From the cell containing the given text, extract its center point as [X, Y] coordinate. 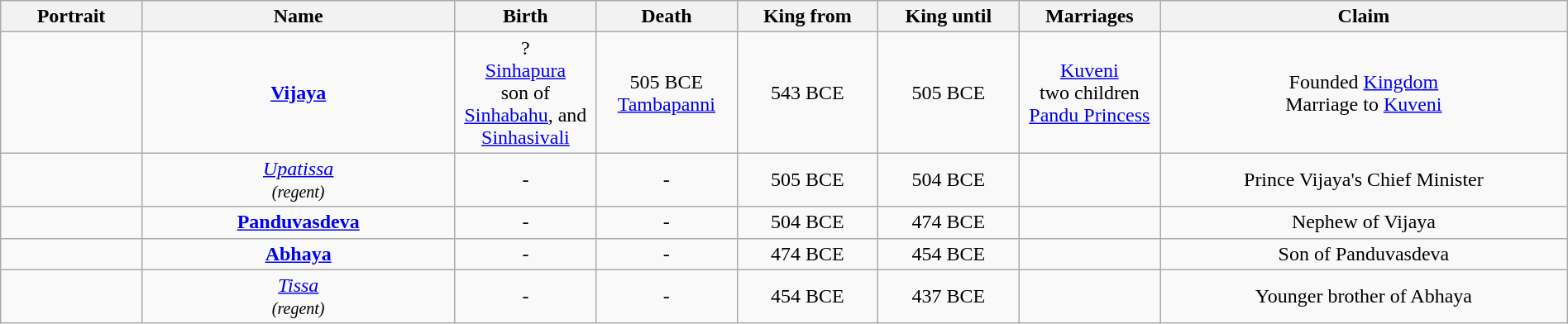
Death [667, 17]
Upatissa(regent) [298, 180]
505 BCETambapanni [667, 93]
Marriages [1089, 17]
Birth [525, 17]
437 BCE [949, 296]
Claim [1365, 17]
Tissa(regent) [298, 296]
Younger brother of Abhaya [1365, 296]
Abhaya [298, 254]
?Sinhapurason of Sinhabahu, and Sinhasivali [525, 93]
Founded KingdomMarriage to Kuveni [1365, 93]
Name [298, 17]
Vijaya [298, 93]
Kuvenitwo children Pandu Princess [1089, 93]
King until [949, 17]
Son of Panduvasdeva [1365, 254]
Panduvasdeva [298, 222]
Portrait [71, 17]
King from [807, 17]
543 BCE [807, 93]
Nephew of Vijaya [1365, 222]
Prince Vijaya's Chief Minister [1365, 180]
